Capture the cell that displays the provided text and extract its [x, y] central coordinate. 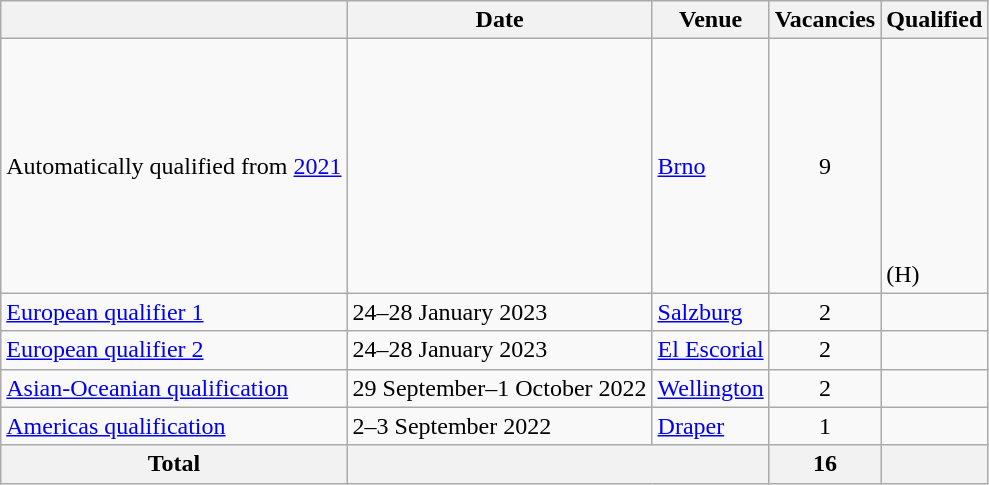
Automatically qualified from 2021 [174, 166]
9 [825, 166]
Americas qualification [174, 426]
Asian-Oceanian qualification [174, 388]
1 [825, 426]
Total [174, 464]
Wellington [710, 388]
Brno [710, 166]
European qualifier 1 [174, 312]
Venue [710, 20]
Vacancies [825, 20]
29 September–1 October 2022 [500, 388]
European qualifier 2 [174, 350]
El Escorial [710, 350]
Date [500, 20]
Salzburg [710, 312]
2–3 September 2022 [500, 426]
Draper [710, 426]
Qualified [934, 20]
(H) [934, 166]
16 [825, 464]
